Search for the cell housing the specified text and yield its (x, y) center coordinate. 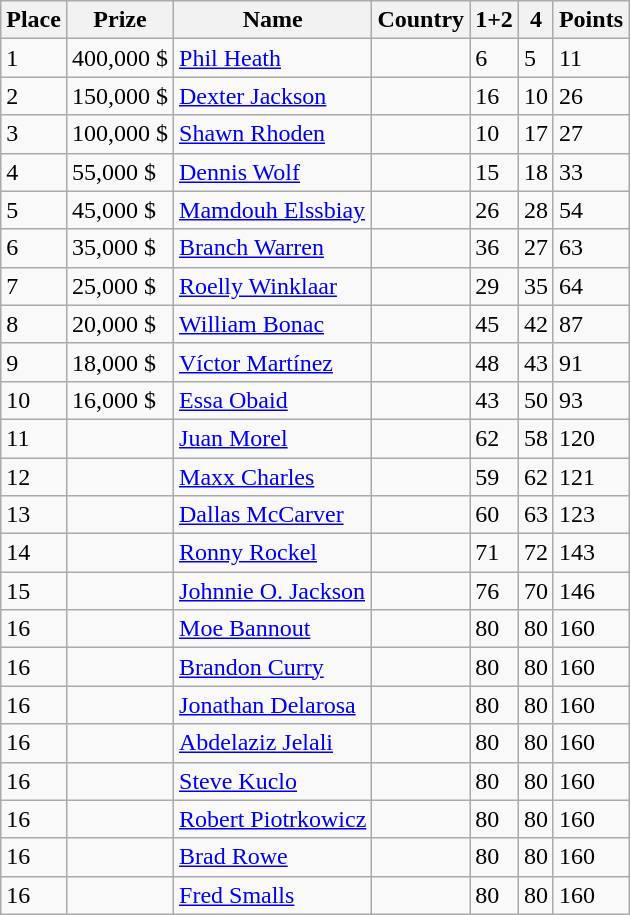
35,000 $ (120, 248)
Dennis Wolf (273, 172)
Branch Warren (273, 248)
25,000 $ (120, 286)
13 (34, 515)
7 (34, 286)
91 (590, 362)
17 (536, 134)
54 (590, 210)
76 (494, 591)
123 (590, 515)
8 (34, 324)
Name (273, 20)
Roelly Winklaar (273, 286)
Robert Piotrkowicz (273, 819)
14 (34, 553)
1+2 (494, 20)
150,000 $ (120, 96)
71 (494, 553)
58 (536, 438)
Víctor Martínez (273, 362)
55,000 $ (120, 172)
Fred Smalls (273, 895)
Moe Bannout (273, 629)
12 (34, 477)
28 (536, 210)
Prize (120, 20)
64 (590, 286)
Johnnie O. Jackson (273, 591)
33 (590, 172)
70 (536, 591)
Brandon Curry (273, 667)
Country (421, 20)
29 (494, 286)
45,000 $ (120, 210)
59 (494, 477)
48 (494, 362)
100,000 $ (120, 134)
Shawn Rhoden (273, 134)
9 (34, 362)
Place (34, 20)
16,000 $ (120, 400)
121 (590, 477)
Maxx Charles (273, 477)
42 (536, 324)
Ronny Rockel (273, 553)
Dallas McCarver (273, 515)
2 (34, 96)
45 (494, 324)
William Bonac (273, 324)
Brad Rowe (273, 857)
87 (590, 324)
60 (494, 515)
146 (590, 591)
3 (34, 134)
72 (536, 553)
Jonathan Delarosa (273, 705)
93 (590, 400)
143 (590, 553)
Dexter Jackson (273, 96)
18 (536, 172)
35 (536, 286)
400,000 $ (120, 58)
1 (34, 58)
120 (590, 438)
50 (536, 400)
20,000 $ (120, 324)
Essa Obaid (273, 400)
Steve Kuclo (273, 781)
Juan Morel (273, 438)
Points (590, 20)
Phil Heath (273, 58)
Mamdouh Elssbiay (273, 210)
18,000 $ (120, 362)
36 (494, 248)
Abdelaziz Jelali (273, 743)
